Return the (X, Y) coordinate for the center point of the cell that contains the specified text.  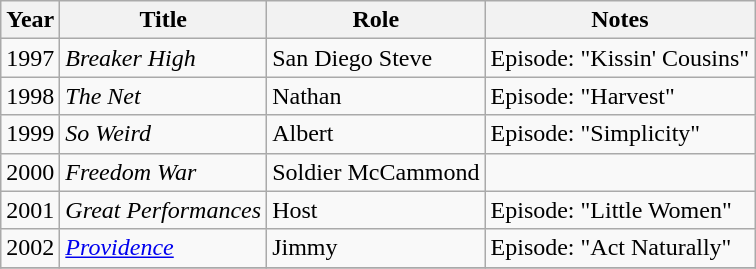
Episode: "Simplicity" (620, 134)
Soldier McCammond (376, 172)
Albert (376, 134)
Title (164, 20)
Breaker High (164, 58)
Host (376, 210)
1999 (30, 134)
2000 (30, 172)
San Diego Steve (376, 58)
Episode: "Little Women" (620, 210)
Freedom War (164, 172)
Nathan (376, 96)
Jimmy (376, 248)
1997 (30, 58)
Episode: "Harvest" (620, 96)
Role (376, 20)
The Net (164, 96)
2001 (30, 210)
Episode: "Act Naturally" (620, 248)
Great Performances (164, 210)
Episode: "Kissin' Cousins" (620, 58)
So Weird (164, 134)
Notes (620, 20)
2002 (30, 248)
1998 (30, 96)
Year (30, 20)
Providence (164, 248)
